Identify which cell holds the provided text, then report its [x, y] central coordinate. 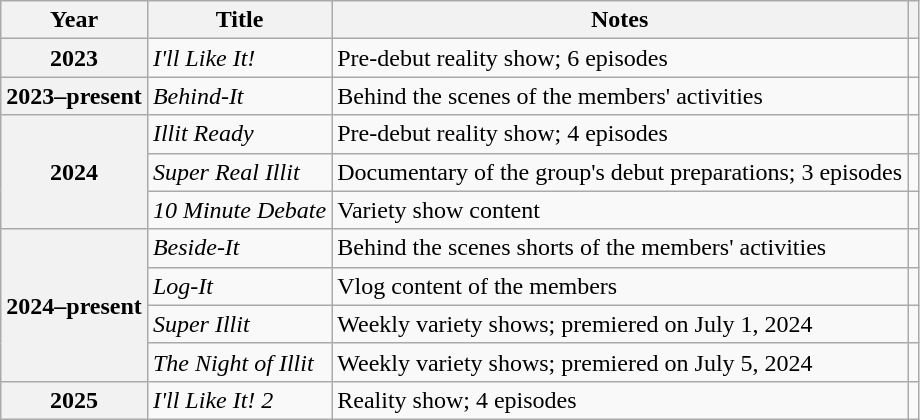
Weekly variety shows; premiered on July 1, 2024 [620, 324]
Behind the scenes shorts of the members' activities [620, 248]
Super Real Illit [239, 172]
Notes [620, 20]
10 Minute Debate [239, 210]
Title [239, 20]
Vlog content of the members [620, 286]
I'll Like It! 2 [239, 400]
Log-It [239, 286]
Documentary of the group's debut preparations; 3 episodes [620, 172]
The Night of Illit [239, 362]
Variety show content [620, 210]
Pre-debut reality show; 6 episodes [620, 58]
Weekly variety shows; premiered on July 5, 2024 [620, 362]
I'll Like It! [239, 58]
2024 [74, 172]
Beside-It [239, 248]
Super Illit [239, 324]
2024–present [74, 305]
2023–present [74, 96]
Behind-It [239, 96]
2025 [74, 400]
Illit Ready [239, 134]
Behind the scenes of the members' activities [620, 96]
Reality show; 4 episodes [620, 400]
2023 [74, 58]
Year [74, 20]
Pre-debut reality show; 4 episodes [620, 134]
